Locate the cell with the specified text and output its [X, Y] center coordinate. 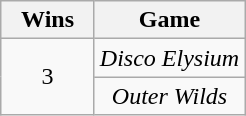
Wins [48, 20]
Game [169, 20]
Disco Elysium [169, 58]
3 [48, 77]
Outer Wilds [169, 96]
